Output the (X, Y) coordinate of the center of the cell containing the given text.  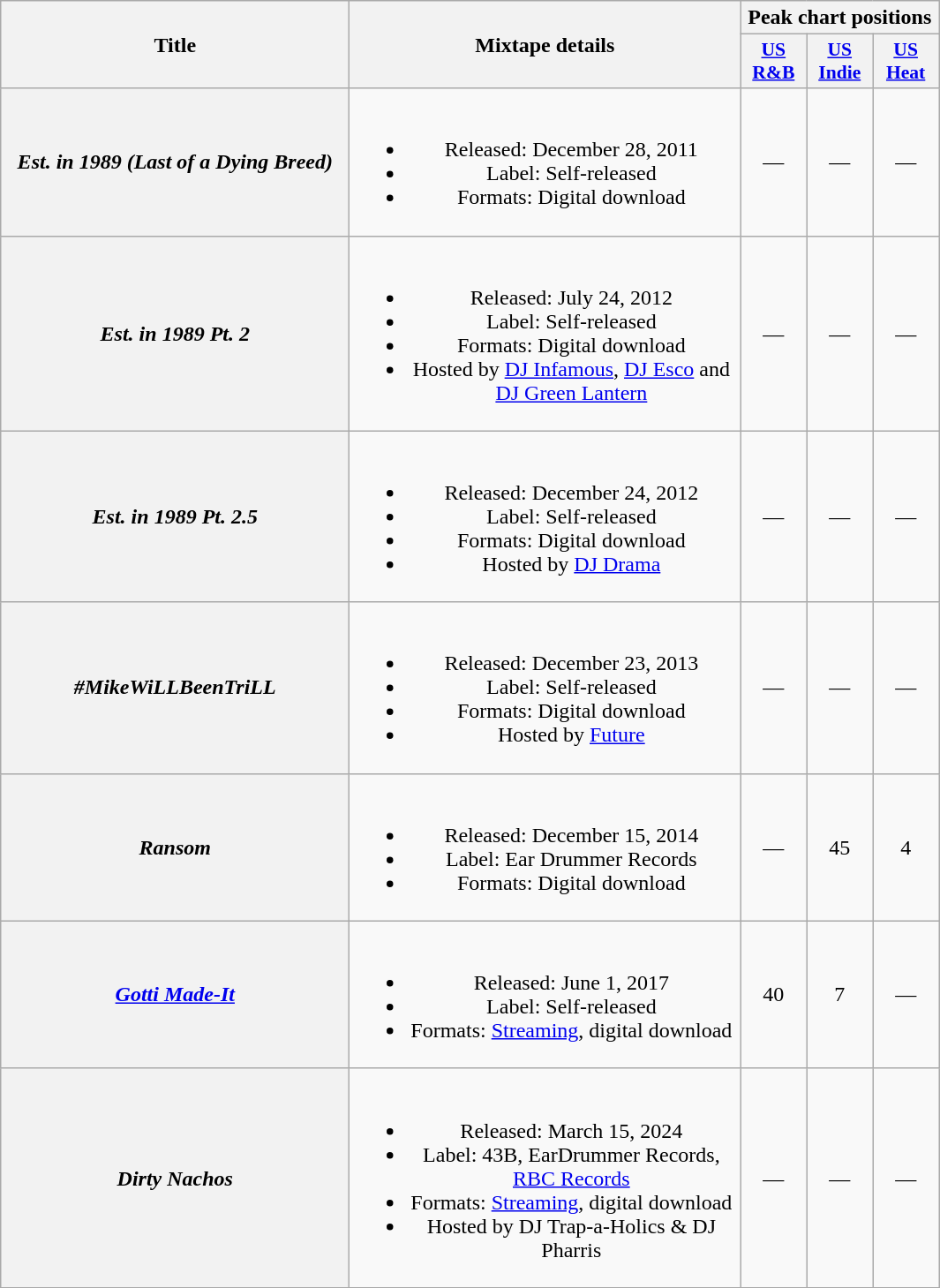
Released: December 28, 2011Label: Self-releasedFormats: Digital download (545, 162)
Released: December 23, 2013Label: Self-releasedFormats: Digital downloadHosted by Future (545, 688)
Released: December 15, 2014Label: Ear Drummer RecordsFormats: Digital download (545, 847)
40 (773, 994)
Released: June 1, 2017Label: Self-releasedFormats: Streaming, digital download (545, 994)
Gotti Made-It (175, 994)
45 (840, 847)
Released: July 24, 2012Label: Self-releasedFormats: Digital downloadHosted by DJ Infamous, DJ Esco and DJ Green Lantern (545, 334)
Ransom (175, 847)
Mixtape details (545, 44)
Est. in 1989 (Last of a Dying Breed) (175, 162)
4 (906, 847)
Released: March 15, 2024Label: 43B, EarDrummer Records, RBC RecordsFormats: Streaming, digital downloadHosted by DJ Trap-a-Holics & DJ Pharris (545, 1178)
Title (175, 44)
Peak chart positions (840, 18)
USR&B (773, 62)
Est. in 1989 Pt. 2.5 (175, 516)
USIndie (840, 62)
7 (840, 994)
Dirty Nachos (175, 1178)
Released: December 24, 2012Label: Self-releasedFormats: Digital downloadHosted by DJ Drama (545, 516)
#MikeWiLLBeenTriLL (175, 688)
Est. in 1989 Pt. 2 (175, 334)
USHeat (906, 62)
